Return the [X, Y] coordinate for the center point of the cell that contains the specified text.  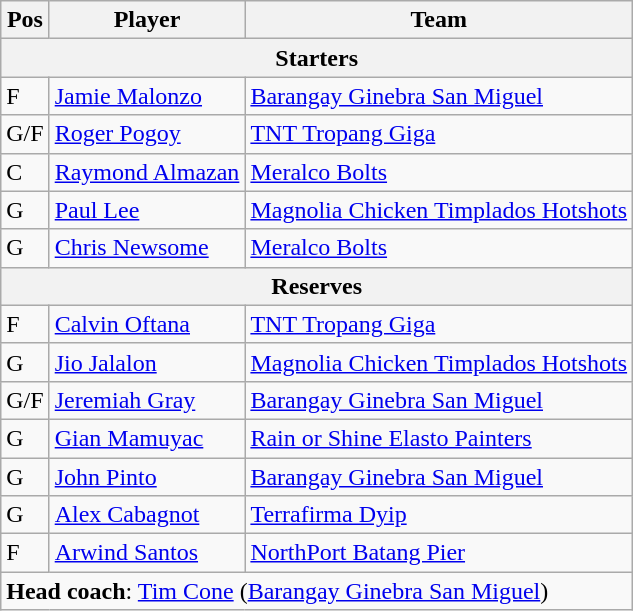
Roger Pogoy [147, 134]
Head coach: Tim Cone (Barangay Ginebra San Miguel) [317, 591]
Jamie Malonzo [147, 96]
John Pinto [147, 477]
Calvin Oftana [147, 324]
Reserves [317, 286]
Team [439, 20]
Terrafirma Dyip [439, 515]
Arwind Santos [147, 553]
Paul Lee [147, 210]
Starters [317, 58]
Alex Cabagnot [147, 515]
Jeremiah Gray [147, 400]
Raymond Almazan [147, 172]
Gian Mamuyac [147, 438]
Rain or Shine Elasto Painters [439, 438]
Chris Newsome [147, 248]
NorthPort Batang Pier [439, 553]
Jio Jalalon [147, 362]
C [25, 172]
Pos [25, 20]
Player [147, 20]
